From the cell containing the given text, extract its center point as (X, Y) coordinate. 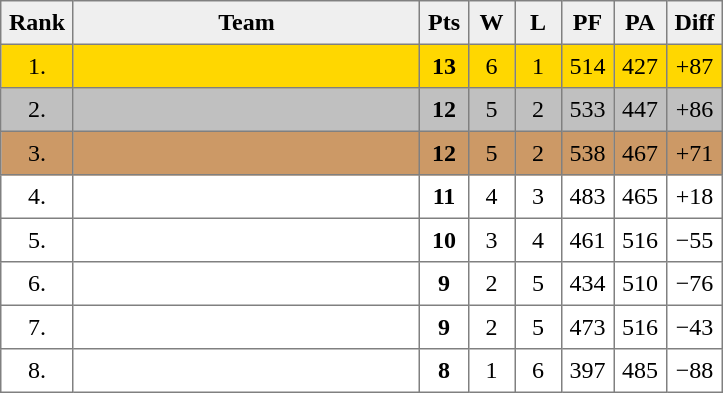
−76 (694, 284)
13 (444, 66)
+87 (694, 66)
533 (587, 110)
483 (587, 197)
PF (587, 23)
8 (444, 371)
4. (38, 197)
11 (444, 197)
514 (587, 66)
485 (640, 371)
5. (38, 240)
461 (587, 240)
−88 (694, 371)
Pts (444, 23)
W (491, 23)
+71 (694, 153)
473 (587, 327)
6. (38, 284)
Rank (38, 23)
510 (640, 284)
+18 (694, 197)
−43 (694, 327)
L (538, 23)
3. (38, 153)
465 (640, 197)
1. (38, 66)
Diff (694, 23)
PA (640, 23)
8. (38, 371)
447 (640, 110)
7. (38, 327)
538 (587, 153)
2. (38, 110)
467 (640, 153)
+86 (694, 110)
427 (640, 66)
397 (587, 371)
434 (587, 284)
Team (246, 23)
−55 (694, 240)
10 (444, 240)
